Search for the cell housing the specified text and yield its (X, Y) center coordinate. 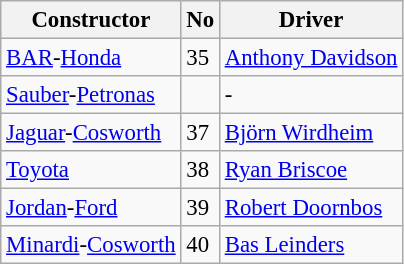
35 (200, 58)
Anthony Davidson (310, 58)
BAR-Honda (91, 58)
Jaguar-Cosworth (91, 133)
No (200, 20)
Driver (310, 20)
Jordan-Ford (91, 208)
Sauber-Petronas (91, 95)
Constructor (91, 20)
Toyota (91, 170)
Björn Wirdheim (310, 133)
Ryan Briscoe (310, 170)
40 (200, 245)
- (310, 95)
39 (200, 208)
Robert Doornbos (310, 208)
38 (200, 170)
37 (200, 133)
Bas Leinders (310, 245)
Minardi-Cosworth (91, 245)
